Search for the cell housing the specified text and yield its [X, Y] center coordinate. 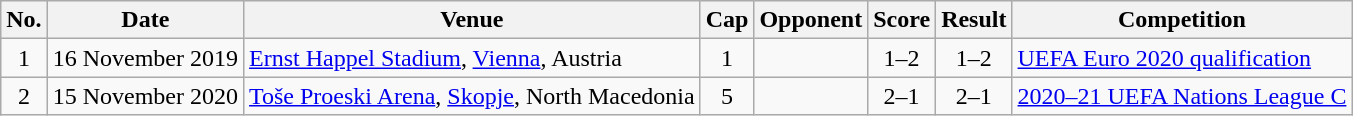
2020–21 UEFA Nations League C [1182, 96]
Competition [1182, 20]
Result [974, 20]
Ernst Happel Stadium, Vienna, Austria [472, 58]
Venue [472, 20]
Score [902, 20]
15 November 2020 [145, 96]
5 [727, 96]
UEFA Euro 2020 qualification [1182, 58]
Cap [727, 20]
2 [24, 96]
Toše Proeski Arena, Skopje, North Macedonia [472, 96]
Opponent [811, 20]
Date [145, 20]
16 November 2019 [145, 58]
No. [24, 20]
